Determine the (X, Y) coordinate at the center of the cell enclosing the given text.  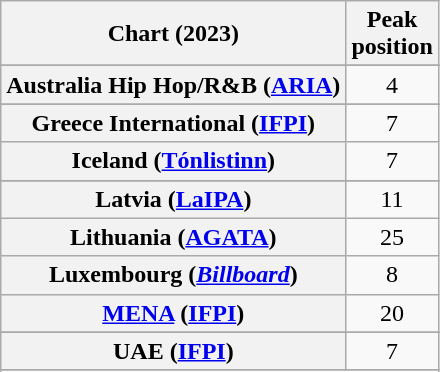
Peakposition (392, 34)
Australia Hip Hop/R&B (ARIA) (174, 85)
Iceland (Tónlistinn) (174, 161)
25 (392, 237)
Chart (2023) (174, 34)
4 (392, 85)
MENA (IFPI) (174, 313)
Lithuania (AGATA) (174, 237)
8 (392, 275)
11 (392, 199)
UAE (IFPI) (174, 351)
20 (392, 313)
Luxembourg (Billboard) (174, 275)
Latvia (LaIPA) (174, 199)
Greece International (IFPI) (174, 123)
